Pinpoint the cell where the given text exists, returning its (x, y) midpoint coordinate. 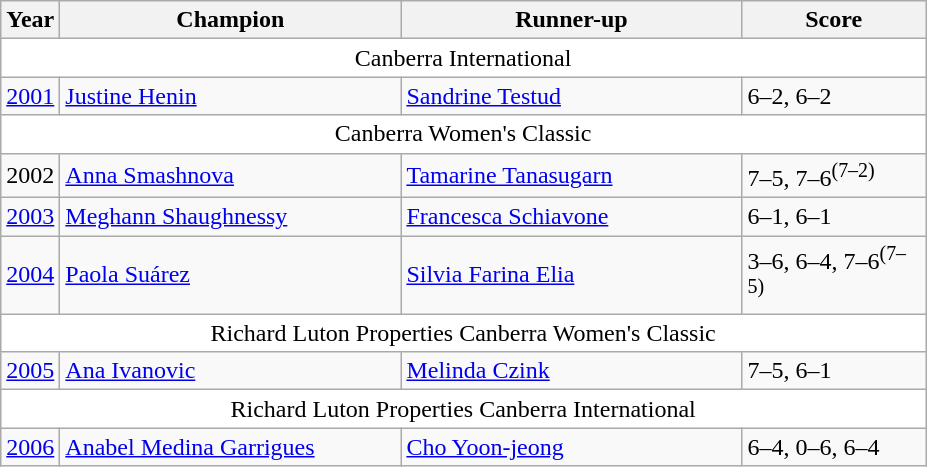
Richard Luton Properties Canberra Women's Classic (464, 333)
Melinda Czink (572, 371)
Justine Henin (230, 96)
Ana Ivanovic (230, 371)
2002 (30, 176)
7–5, 7–6(7–2) (834, 176)
2001 (30, 96)
Silvia Farina Elia (572, 275)
Richard Luton Properties Canberra International (464, 409)
Sandrine Testud (572, 96)
Francesca Schiavone (572, 217)
2004 (30, 275)
3–6, 6–4, 7–6(7–5) (834, 275)
Anna Smashnova (230, 176)
2006 (30, 447)
Score (834, 20)
Canberra Women's Classic (464, 134)
2003 (30, 217)
2005 (30, 371)
6–2, 6–2 (834, 96)
Cho Yoon-jeong (572, 447)
7–5, 6–1 (834, 371)
6–4, 0–6, 6–4 (834, 447)
6–1, 6–1 (834, 217)
Champion (230, 20)
Runner-up (572, 20)
Tamarine Tanasugarn (572, 176)
Anabel Medina Garrigues (230, 447)
Year (30, 20)
Meghann Shaughnessy (230, 217)
Paola Suárez (230, 275)
Canberra International (464, 58)
